From the cell containing the given text, extract its center point as (x, y) coordinate. 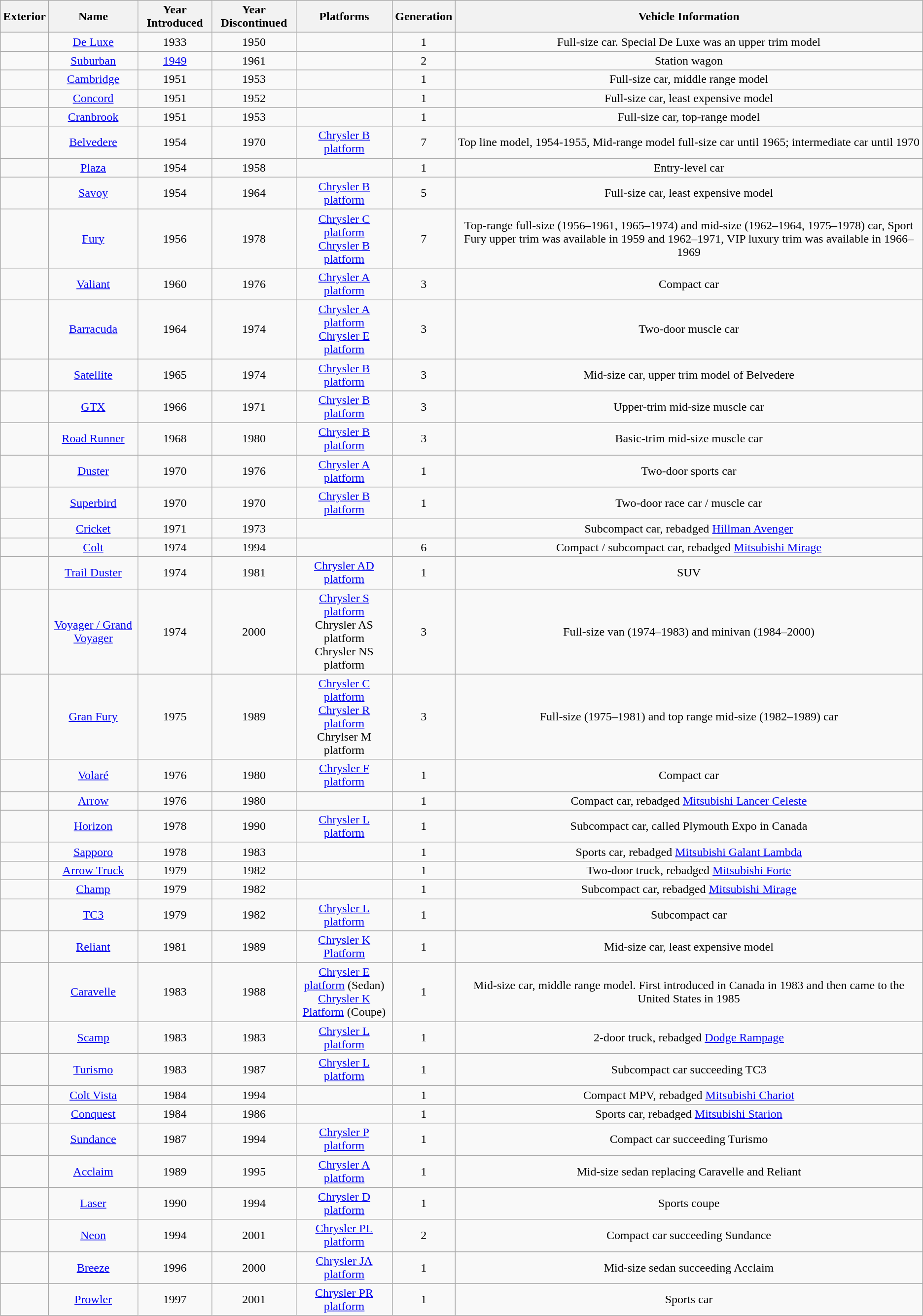
Platforms (344, 17)
Name (93, 17)
Full-size car. Special De Luxe was an upper trim model (689, 42)
Trail Duster (93, 573)
Duster (93, 471)
1995 (254, 1172)
TC3 (93, 914)
Neon (93, 1236)
Chrysler S platformChrysler AS platformChrysler NS platform (344, 631)
Chrysler F platform (344, 775)
5 (424, 193)
Breeze (93, 1267)
Two-door truck, rebadged Mitsubishi Forte (689, 870)
Belvedere (93, 142)
Suburban (93, 61)
Compact car, rebadged Mitsubishi Lancer Celeste (689, 801)
Vehicle Information (689, 17)
Chrysler P platform (344, 1139)
Year Discontinued (254, 17)
Station wagon (689, 61)
Savoy (93, 193)
Concord (93, 98)
1968 (175, 439)
Subcompact car succeeding TC3 (689, 1070)
Reliant (93, 947)
Scamp (93, 1037)
Entry-level car (689, 168)
Chrysler C platformChrysler B platform (344, 239)
Colt Vista (93, 1095)
De Luxe (93, 42)
Exterior (25, 17)
Basic-trim mid-size muscle car (689, 439)
Chrysler JA platform (344, 1267)
Subcompact car (689, 914)
Two-door muscle car (689, 329)
Chrysler C platformChrysler R platformChrylser M platform (344, 717)
Chrysler E platform (Sedan)Chrysler K Platform (Coupe) (344, 992)
Arrow (93, 801)
Subcompact car, rebadged Mitsubishi Mirage (689, 889)
1975 (175, 717)
1958 (254, 168)
1950 (254, 42)
Full-size car, top-range model (689, 117)
Sapporo (93, 852)
1961 (254, 61)
1988 (254, 992)
1960 (175, 284)
1949 (175, 61)
Horizon (93, 826)
Volaré (93, 775)
Two-door sports car (689, 471)
Sundance (93, 1139)
Full-size (1975–1981) and top range mid-size (1982–1989) car (689, 717)
2-door truck, rebadged Dodge Rampage (689, 1037)
Turismo (93, 1070)
Compact car succeeding Sundance (689, 1236)
1966 (175, 407)
1986 (254, 1114)
1965 (175, 375)
Laser (93, 1203)
GTX (93, 407)
Mid-size car, upper trim model of Belvedere (689, 375)
Cranbrook (93, 117)
Two-door race car / muscle car (689, 503)
Conquest (93, 1114)
Sports coupe (689, 1203)
1933 (175, 42)
Top line model, 1954-1955, Mid-range model full-size car until 1965; intermediate car until 1970 (689, 142)
Cricket (93, 529)
Caravelle (93, 992)
Chrysler D platform (344, 1203)
Voyager / Grand Voyager (93, 631)
Chrysler A platformChrysler E platform (344, 329)
Sports car (689, 1300)
1956 (175, 239)
Year Introduced (175, 17)
6 (424, 547)
Chrysler AD platform (344, 573)
Sports car, rebadged Mitsubishi Galant Lambda (689, 852)
Mid-size car, middle range model. First introduced in Canada in 1983 and then came to the United States in 1985 (689, 992)
SUV (689, 573)
Mid-size car, least expensive model (689, 947)
Subcompact car, rebadged Hillman Avenger (689, 529)
Full-size van (1974–1983) and minivan (1984–2000) (689, 631)
1997 (175, 1300)
1996 (175, 1267)
Generation (424, 17)
Mid-size sedan replacing Caravelle and Reliant (689, 1172)
Chrysler PL platform (344, 1236)
Mid-size sedan succeeding Acclaim (689, 1267)
Prowler (93, 1300)
Colt (93, 547)
Barracuda (93, 329)
1952 (254, 98)
Compact car succeeding Turismo (689, 1139)
Fury (93, 239)
Gran Fury (93, 717)
Compact / subcompact car, rebadged Mitsubishi Mirage (689, 547)
Valiant (93, 284)
Acclaim (93, 1172)
1973 (254, 529)
Arrow Truck (93, 870)
Road Runner (93, 439)
Champ (93, 889)
Chrysler PR platform (344, 1300)
Satellite (93, 375)
Subcompact car, called Plymouth Expo in Canada (689, 826)
Sports car, rebadged Mitsubishi Starion (689, 1114)
Chrysler K Platform (344, 947)
Full-size car, middle range model (689, 79)
Upper-trim mid-size muscle car (689, 407)
Superbird (93, 503)
Cambridge (93, 79)
Compact MPV, rebadged Mitsubishi Chariot (689, 1095)
Plaza (93, 168)
